Scan for the cell matching the given text and deliver its [X, Y] coordinate at center. 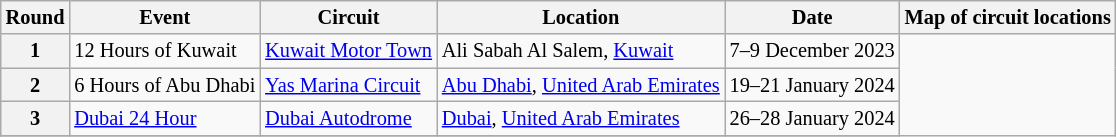
6 Hours of Abu Dhabi [164, 85]
19–21 January 2024 [812, 85]
12 Hours of Kuwait [164, 51]
Location [581, 17]
Date [812, 17]
Map of circuit locations [1008, 17]
7–9 December 2023 [812, 51]
Abu Dhabi, United Arab Emirates [581, 85]
Round [36, 17]
26–28 January 2024 [812, 118]
Yas Marina Circuit [348, 85]
2 [36, 85]
Dubai 24 Hour [164, 118]
Kuwait Motor Town [348, 51]
Circuit [348, 17]
3 [36, 118]
Dubai Autodrome [348, 118]
1 [36, 51]
Event [164, 17]
Dubai, United Arab Emirates [581, 118]
Ali Sabah Al Salem, Kuwait [581, 51]
